Return (x, y) of the center of cell containing provided text 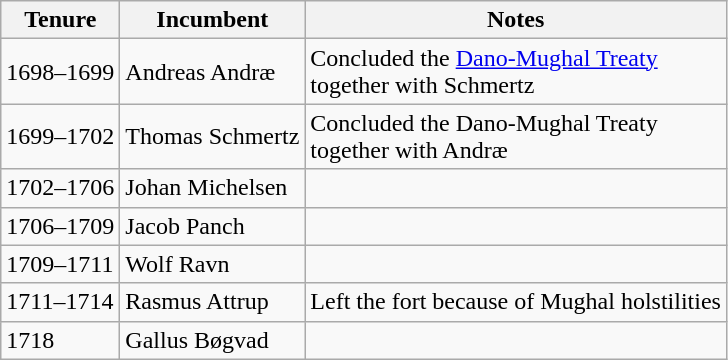
Concluded the Dano-Mughal Treatytogether with Schmertz (516, 72)
Rasmus Attrup (212, 302)
Concluded the Dano-Mughal Treatytogether with Andræ (516, 136)
Wolf Ravn (212, 264)
Tenure (60, 20)
1702–1706 (60, 188)
Notes (516, 20)
Thomas Schmertz (212, 136)
Left the fort because of Mughal holstilities (516, 302)
1698–1699 (60, 72)
1706–1709 (60, 226)
1711–1714 (60, 302)
Johan Michelsen (212, 188)
1699–1702 (60, 136)
Andreas Andræ (212, 72)
Gallus Bøgvad (212, 340)
1709–1711 (60, 264)
Jacob Panch (212, 226)
1718 (60, 340)
Incumbent (212, 20)
